From the cell containing the given text, extract its center point as (x, y) coordinate. 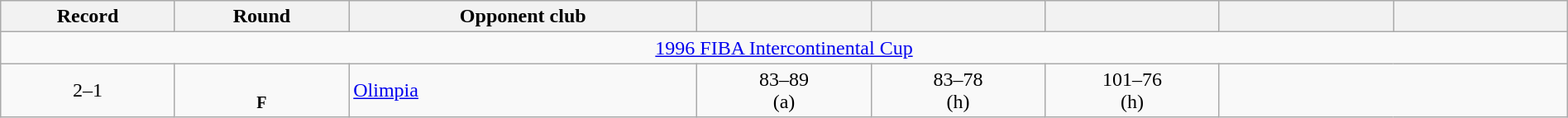
F (261, 91)
1996 FIBA Intercontinental Cup (784, 48)
Olimpia (523, 91)
Opponent club (523, 17)
Round (261, 17)
101–76 (h) (1132, 91)
2–1 (88, 91)
83–89 (a) (784, 91)
83–78 (h) (958, 91)
Record (88, 17)
